Search for the cell housing the specified text and yield its (x, y) center coordinate. 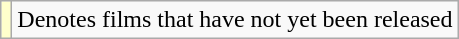
Denotes films that have not yet been released (235, 20)
